From the cell containing the given text, extract its center point as [X, Y] coordinate. 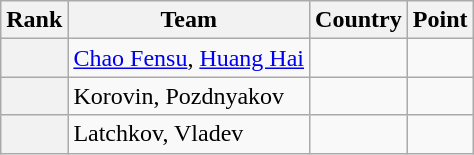
Team [189, 20]
Korovin, Pozdnyakov [189, 96]
Chao Fensu, Huang Hai [189, 58]
Latchkov, Vladev [189, 134]
Point [440, 20]
Country [359, 20]
Rank [34, 20]
